From the cell containing the given text, extract its center point as (x, y) coordinate. 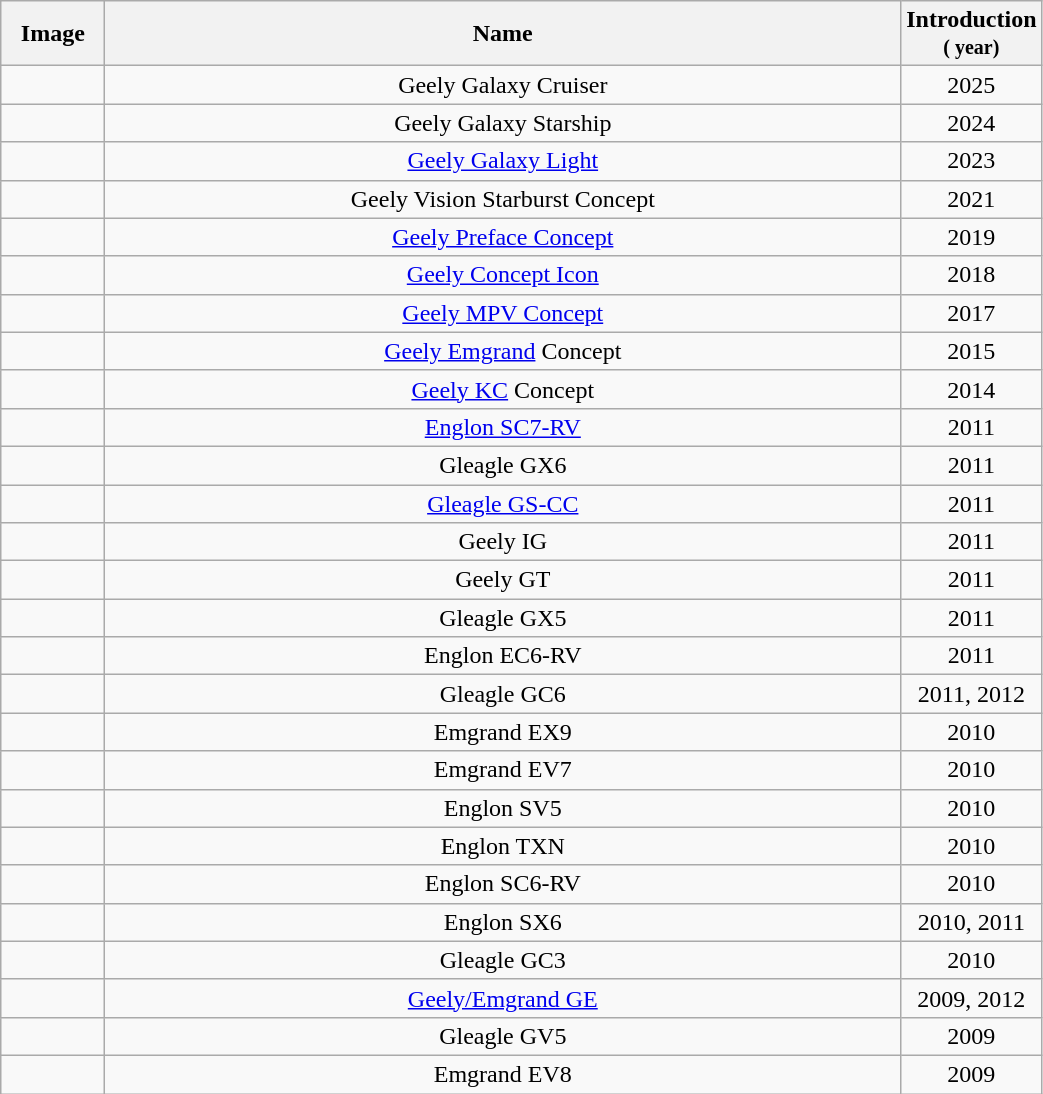
2010, 2011 (972, 922)
Geely Vision Starburst Concept (503, 199)
Geely Galaxy Light (503, 161)
Geely MPV Concept (503, 313)
Geely Emgrand Concept (503, 351)
Geely Preface Concept (503, 237)
Gleagle GC6 (503, 694)
Geely GT (503, 580)
Geely Galaxy Cruiser (503, 85)
Gleagle GX5 (503, 618)
2025 (972, 85)
Geely KC Concept (503, 389)
2024 (972, 123)
Geely/Emgrand GE (503, 998)
Englon SX6 (503, 922)
2023 (972, 161)
Image (53, 34)
2014 (972, 389)
Gleagle GV5 (503, 1036)
Englon SC7-RV (503, 427)
2017 (972, 313)
Emgrand EV8 (503, 1074)
Gleagle GS-CC (503, 503)
2015 (972, 351)
Gleagle GX6 (503, 465)
Emgrand EX9 (503, 732)
Englon EC6-RV (503, 656)
Geely Galaxy Starship (503, 123)
2019 (972, 237)
Name (503, 34)
2021 (972, 199)
Emgrand EV7 (503, 770)
Geely Concept Icon (503, 275)
Introduction( year) (972, 34)
Geely IG (503, 542)
Englon TXN (503, 846)
Englon SC6-RV (503, 884)
2009, 2012 (972, 998)
Gleagle GC3 (503, 960)
2011, 2012 (972, 694)
2018 (972, 275)
Englon SV5 (503, 808)
